Provide the [x, y] coordinate of the cell's center where the given text is located.  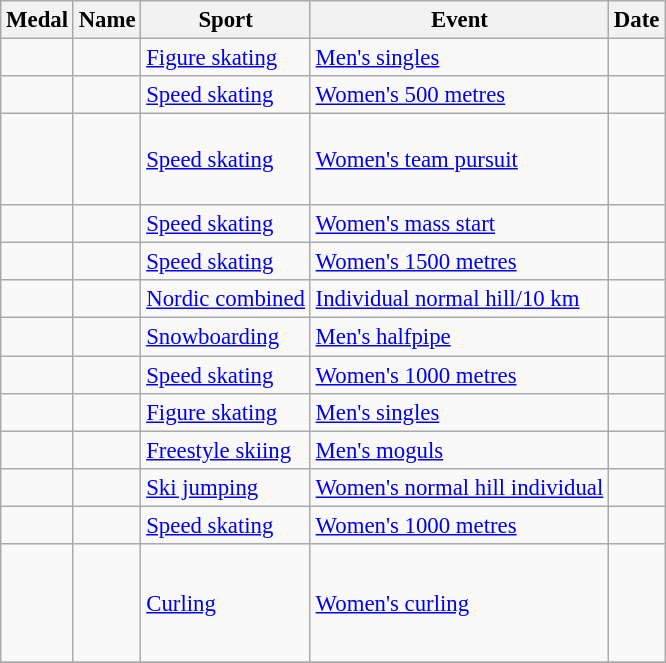
Women's 500 metres [459, 95]
Snowboarding [226, 337]
Men's halfpipe [459, 337]
Curling [226, 604]
Women's team pursuit [459, 160]
Freestyle skiing [226, 450]
Women's curling [459, 604]
Ski jumping [226, 487]
Women's mass start [459, 224]
Date [637, 20]
Individual normal hill/10 km [459, 299]
Nordic combined [226, 299]
Women's normal hill individual [459, 487]
Men's moguls [459, 450]
Women's 1500 metres [459, 262]
Name [107, 20]
Event [459, 20]
Medal [38, 20]
Sport [226, 20]
